Locate the cell with the specified text and output its [X, Y] center coordinate. 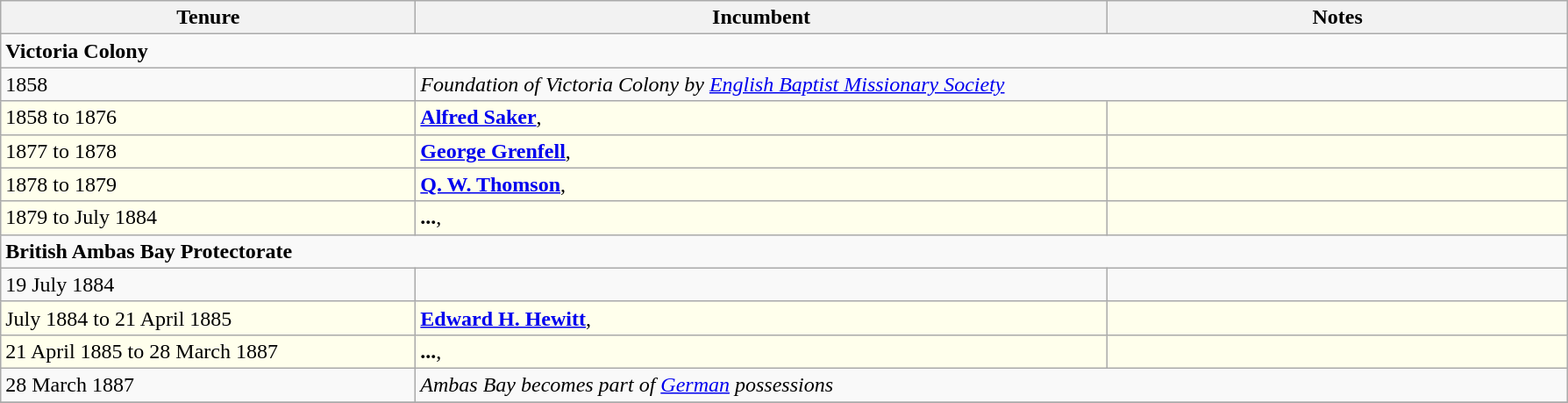
Ambas Bay becomes part of German possessions [992, 385]
Notes [1337, 18]
19 July 1884 [209, 284]
July 1884 to 21 April 1885 [209, 318]
28 March 1887 [209, 385]
Incumbent [761, 18]
1878 to 1879 [209, 184]
1858 to 1876 [209, 118]
Foundation of Victoria Colony by English Baptist Missionary Society [992, 84]
Alfred Saker, [761, 118]
George Grenfell, [761, 151]
21 April 1885 to 28 March 1887 [209, 351]
Q. W. Thomson, [761, 184]
Tenure [209, 18]
1877 to 1878 [209, 151]
1858 [209, 84]
1879 to July 1884 [209, 218]
Edward H. Hewitt, [761, 318]
Victoria Colony [784, 51]
British Ambas Bay Protectorate [784, 251]
